Pinpoint the cell where the given text exists, returning its (x, y) midpoint coordinate. 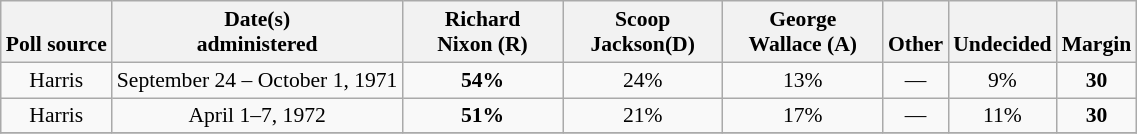
Date(s)administered (258, 32)
RichardNixon (R) (482, 32)
ScoopJackson(D) (643, 32)
21% (643, 116)
Undecided (1002, 32)
9% (1002, 80)
11% (1002, 116)
Other (916, 32)
September 24 – October 1, 1971 (258, 80)
24% (643, 80)
April 1–7, 1972 (258, 116)
17% (803, 116)
Poll source (56, 32)
GeorgeWallace (A) (803, 32)
Margin (1097, 32)
13% (803, 80)
54% (482, 80)
51% (482, 116)
